Provide the (x, y) coordinate of the cell's center where the given text is located.  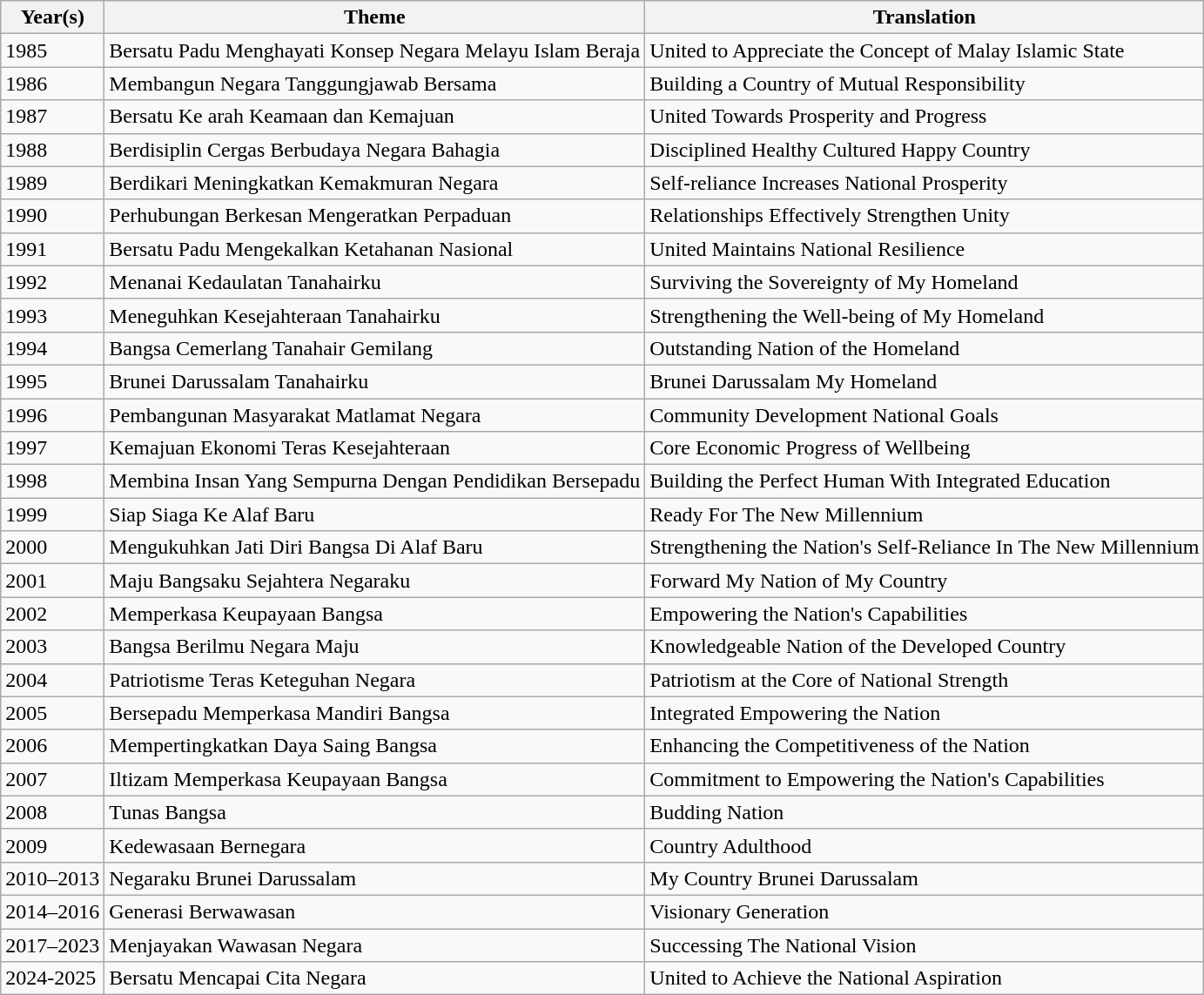
Bangsa Berilmu Negara Maju (374, 647)
2002 (52, 614)
1996 (52, 415)
1989 (52, 183)
Kedewasaan Bernegara (374, 845)
Brunei Darussalam My Homeland (925, 381)
Bersepadu Memperkasa Mandiri Bangsa (374, 713)
2024-2025 (52, 978)
Kemajuan Ekonomi Teras Kesejahteraan (374, 448)
1994 (52, 348)
Memperkasa Keupayaan Bangsa (374, 614)
1986 (52, 84)
My Country Brunei Darussalam (925, 878)
Commitment to Empowering the Nation's Capabilities (925, 779)
Generasi Berwawasan (374, 911)
Successing The National Vision (925, 945)
Patriotism at the Core of National Strength (925, 680)
1990 (52, 216)
Strengthening the Nation's Self-Reliance In The New Millennium (925, 548)
2009 (52, 845)
Menjayakan Wawasan Negara (374, 945)
Pembangunan Masyarakat Matlamat Negara (374, 415)
2007 (52, 779)
Patriotisme Teras Keteguhan Negara (374, 680)
Membangun Negara Tanggungjawab Bersama (374, 84)
Budding Nation (925, 812)
1992 (52, 282)
1988 (52, 150)
Bangsa Cemerlang Tanahair Gemilang (374, 348)
United Maintains National Resilience (925, 249)
United to Achieve the National Aspiration (925, 978)
Enhancing the Competitiveness of the Nation (925, 746)
Siap Siaga Ke Alaf Baru (374, 514)
Membina Insan Yang Sempurna Dengan Pendidikan Bersepadu (374, 481)
Disciplined Healthy Cultured Happy Country (925, 150)
Forward My Nation of My Country (925, 581)
Theme (374, 17)
1987 (52, 117)
United to Appreciate the Concept of Malay Islamic State (925, 50)
Self-reliance Increases National Prosperity (925, 183)
Negaraku Brunei Darussalam (374, 878)
2010–2013 (52, 878)
Integrated Empowering the Nation (925, 713)
2014–2016 (52, 911)
1999 (52, 514)
1997 (52, 448)
2004 (52, 680)
Berdikari Meningkatkan Kemakmuran Negara (374, 183)
Country Adulthood (925, 845)
Knowledgeable Nation of the Developed Country (925, 647)
Menanai Kedaulatan Tanahairku (374, 282)
Community Development National Goals (925, 415)
Year(s) (52, 17)
Berdisiplin Cergas Berbudaya Negara Bahagia (374, 150)
Bersatu Mencapai Cita Negara (374, 978)
1991 (52, 249)
2001 (52, 581)
Bersatu Ke arah Keamaan dan Kemajuan (374, 117)
Iltizam Memperkasa Keupayaan Bangsa (374, 779)
Brunei Darussalam Tanahairku (374, 381)
2017–2023 (52, 945)
1998 (52, 481)
Strengthening the Well-being of My Homeland (925, 315)
1995 (52, 381)
Empowering the Nation's Capabilities (925, 614)
Ready For The New Millennium (925, 514)
Translation (925, 17)
Building a Country of Mutual Responsibility (925, 84)
Mempertingkatkan Daya Saing Bangsa (374, 746)
2006 (52, 746)
Surviving the Sovereignty of My Homeland (925, 282)
2003 (52, 647)
Perhubungan Berkesan Mengeratkan Perpaduan (374, 216)
2000 (52, 548)
2008 (52, 812)
Maju Bangsaku Sejahtera Negaraku (374, 581)
Outstanding Nation of the Homeland (925, 348)
United Towards Prosperity and Progress (925, 117)
Meneguhkan Kesejahteraan Tanahairku (374, 315)
Bersatu Padu Mengekalkan Ketahanan Nasional (374, 249)
Relationships Effectively Strengthen Unity (925, 216)
Tunas Bangsa (374, 812)
1985 (52, 50)
Core Economic Progress of Wellbeing (925, 448)
Bersatu Padu Menghayati Konsep Negara Melayu Islam Beraja (374, 50)
1993 (52, 315)
Mengukuhkan Jati Diri Bangsa Di Alaf Baru (374, 548)
Visionary Generation (925, 911)
Building the Perfect Human With Integrated Education (925, 481)
2005 (52, 713)
